Search for the cell housing the specified text and yield its [X, Y] center coordinate. 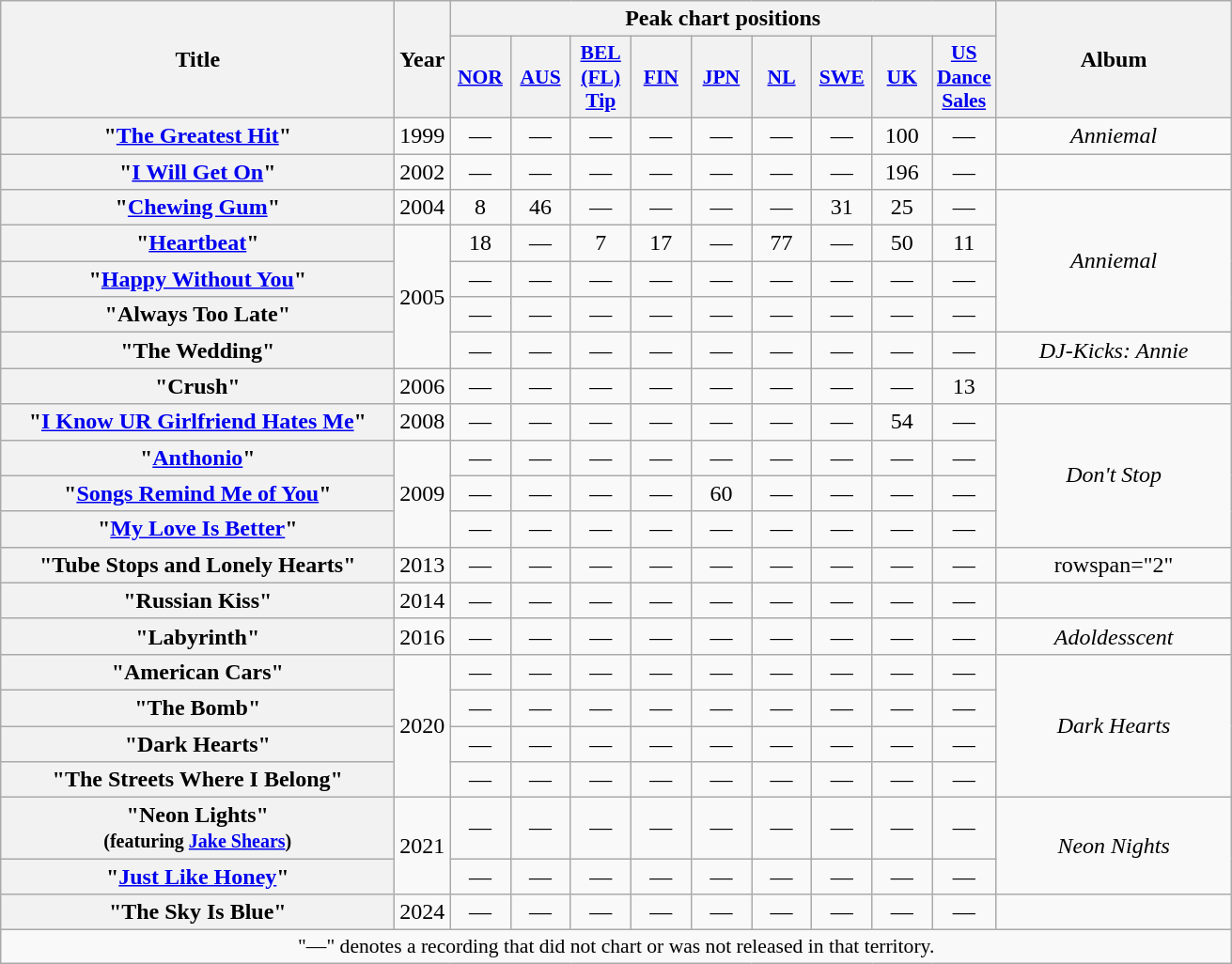
"Just Like Honey" [197, 877]
1999 [423, 135]
Neon Nights [1115, 846]
"The Streets Where I Belong" [197, 780]
"Tube Stops and Lonely Hearts" [197, 565]
18 [480, 243]
"Crush" [197, 386]
50 [902, 243]
196 [902, 172]
2006 [423, 386]
NL [782, 77]
"American Cars" [197, 672]
"The Sky Is Blue" [197, 912]
"I Will Get On" [197, 172]
FIN [661, 77]
"Always Too Late" [197, 315]
JPN [721, 77]
BEL(FL)Tip [600, 77]
Adoldesscent [1115, 636]
2021 [423, 846]
"Anthonio" [197, 458]
rowspan="2" [1115, 565]
"Happy Without You" [197, 279]
Album [1115, 60]
100 [902, 135]
7 [600, 243]
2024 [423, 912]
8 [480, 208]
11 [964, 243]
2002 [423, 172]
"My Love Is Better" [197, 529]
46 [540, 208]
"I Know UR Girlfriend Hates Me" [197, 422]
2014 [423, 600]
DJ-Kicks: Annie [1115, 350]
SWE [842, 77]
13 [964, 386]
25 [902, 208]
AUS [540, 77]
"The Greatest Hit" [197, 135]
31 [842, 208]
Title [197, 60]
2004 [423, 208]
"Labyrinth" [197, 636]
UK [902, 77]
"Songs Remind Me of You" [197, 493]
"Neon Lights"(featuring Jake Shears) [197, 829]
77 [782, 243]
Year [423, 60]
"Dark Hearts" [197, 743]
2009 [423, 493]
"—" denotes a recording that did not chart or was not released in that territory. [616, 947]
2013 [423, 565]
2020 [423, 725]
Dark Hearts [1115, 725]
54 [902, 422]
"The Bomb" [197, 707]
NOR [480, 77]
"Heartbeat" [197, 243]
"The Wedding" [197, 350]
"Russian Kiss" [197, 600]
Don't Stop [1115, 475]
2008 [423, 422]
USDanceSales [964, 77]
2005 [423, 297]
17 [661, 243]
60 [721, 493]
Peak chart positions [724, 19]
"Chewing Gum" [197, 208]
2016 [423, 636]
